Extract the [X, Y] coordinate from the center of the cell holding the provided text.  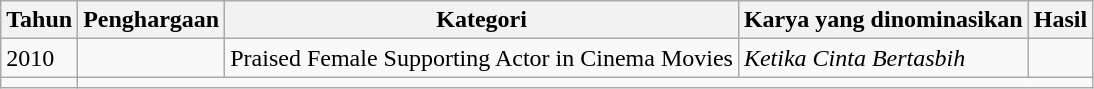
Praised Female Supporting Actor in Cinema Movies [482, 58]
Ketika Cinta Bertasbih [883, 58]
Karya yang dinominasikan [883, 20]
Penghargaan [152, 20]
Kategori [482, 20]
Tahun [40, 20]
Hasil [1060, 20]
2010 [40, 58]
